For the text-containing cell, return its midpoint in [X, Y] coordinate format. 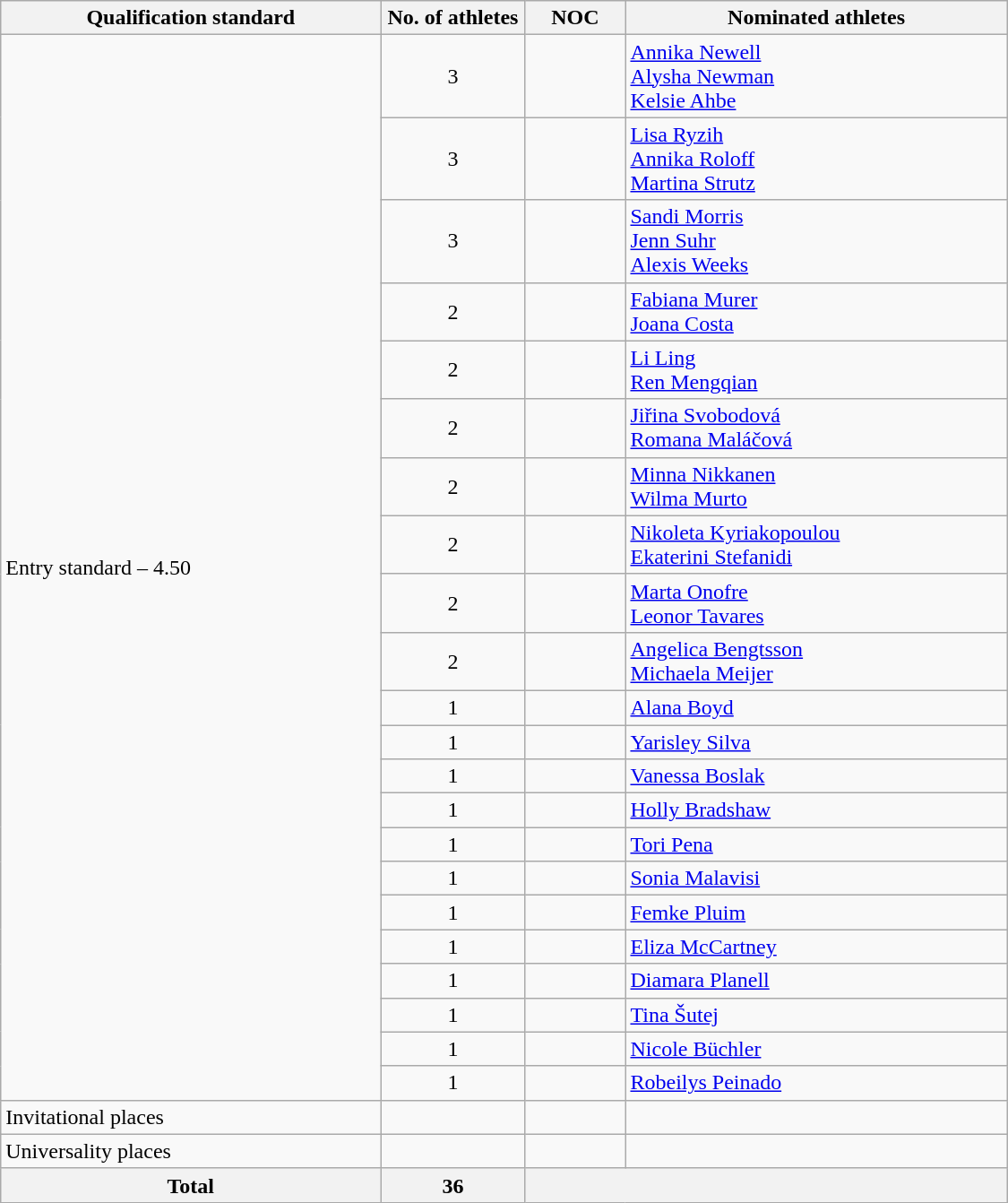
Robeilys Peinado [816, 1083]
Qualification standard [191, 18]
Alana Boyd [816, 707]
Entry standard – 4.50 [191, 567]
Minna NikkanenWilma Murto [816, 486]
Tina Šutej [816, 1015]
Sandi MorrisJenn SuhrAlexis Weeks [816, 241]
Total [191, 1185]
Annika NewellAlysha NewmanKelsie Ahbe [816, 76]
36 [453, 1185]
Vanessa Boslak [816, 776]
Invitational places [191, 1117]
Yarisley Silva [816, 741]
Li LingRen Mengqian [816, 369]
Angelica BengtssonMichaela Meijer [816, 662]
NOC [575, 18]
Marta OnofreLeonor Tavares [816, 602]
Nominated athletes [816, 18]
Femke Pluim [816, 913]
Sonia Malavisi [816, 878]
Nicole Büchler [816, 1049]
No. of athletes [453, 18]
Lisa RyzihAnnika RoloffMartina Strutz [816, 159]
Universality places [191, 1151]
Holly Bradshaw [816, 810]
Tori Pena [816, 844]
Jiřina SvobodováRomana Maláčová [816, 428]
Nikoleta KyriakopoulouEkaterini Stefanidi [816, 545]
Eliza McCartney [816, 947]
Fabiana MurerJoana Costa [816, 312]
Diamara Planell [816, 981]
